From the cell containing the given text, extract its center point as (X, Y) coordinate. 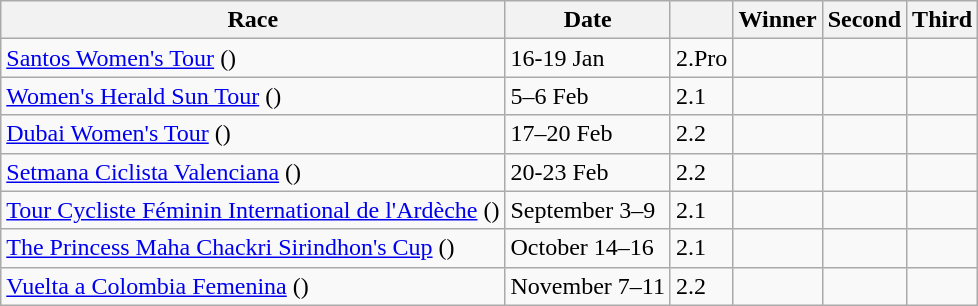
October 14–16 (588, 248)
Santos Women's Tour () (253, 58)
Second (864, 20)
The Princess Maha Chackri Sirindhon's Cup () (253, 248)
Tour Cycliste Féminin International de l'Ardèche () (253, 210)
September 3–9 (588, 210)
Race (253, 20)
November 7–11 (588, 286)
Women's Herald Sun Tour () (253, 96)
5–6 Feb (588, 96)
Winner (778, 20)
17–20 Feb (588, 134)
Date (588, 20)
Third (942, 20)
Vuelta a Colombia Femenina () (253, 286)
Dubai Women's Tour () (253, 134)
Setmana Ciclista Valenciana () (253, 172)
2.Pro (701, 58)
20-23 Feb (588, 172)
16-19 Jan (588, 58)
